Pinpoint the cell where the given text exists, returning its (x, y) midpoint coordinate. 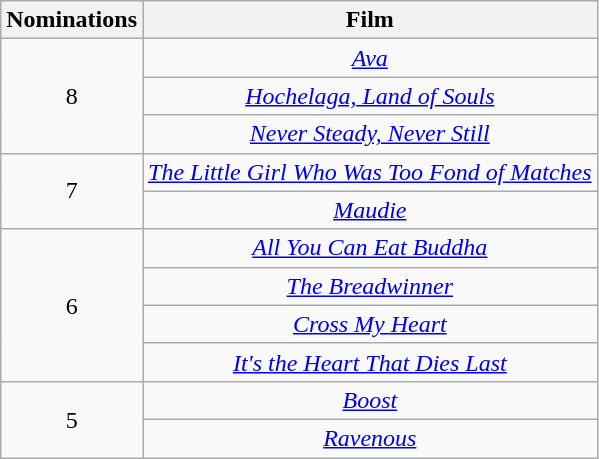
Nominations (72, 20)
Never Steady, Never Still (370, 134)
8 (72, 96)
Maudie (370, 210)
Film (370, 20)
Cross My Heart (370, 324)
7 (72, 191)
The Little Girl Who Was Too Fond of Matches (370, 172)
All You Can Eat Buddha (370, 248)
The Breadwinner (370, 286)
Boost (370, 400)
It's the Heart That Dies Last (370, 362)
6 (72, 305)
5 (72, 419)
Ava (370, 58)
Hochelaga, Land of Souls (370, 96)
Ravenous (370, 438)
